Capture the cell that displays the provided text and extract its (x, y) central coordinate. 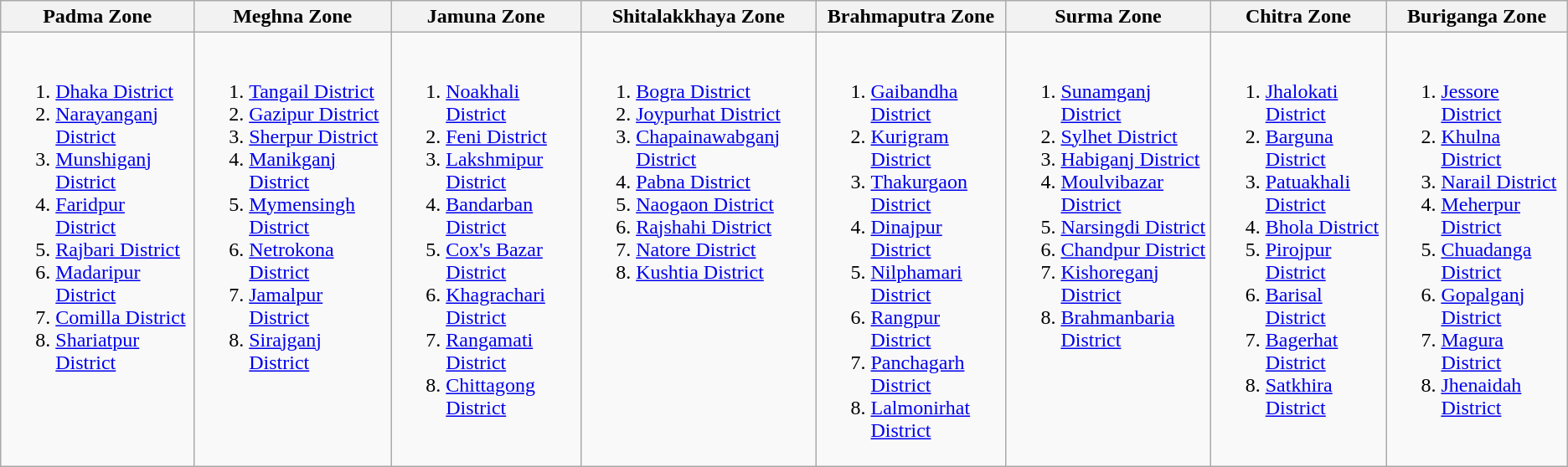
Bogra DistrictJoypurhat DistrictChapainawabganj DistrictPabna DistrictNaogaon DistrictRajshahi DistrictNatore DistrictKushtia District (699, 249)
Brahmaputra Zone (911, 17)
Sunamganj DistrictSylhet DistrictHabiganj DistrictMoulvibazar DistrictNarsingdi DistrictChandpur DistrictKishoreganj DistrictBrahmanbaria District (1108, 249)
Meghna Zone (293, 17)
Shitalakkhaya Zone (699, 17)
Dhaka DistrictNarayanganj DistrictMunshiganj DistrictFaridpur DistrictRajbari DistrictMadaripur DistrictComilla DistrictShariatpur District (97, 249)
Tangail DistrictGazipur DistrictSherpur DistrictManikganj DistrictMymensingh DistrictNetrokona DistrictJamalpur DistrictSirajganj District (293, 249)
Buriganga Zone (1477, 17)
Padma Zone (97, 17)
Chitra Zone (1298, 17)
Gaibandha DistrictKurigram DistrictThakurgaon DistrictDinajpur DistrictNilphamari DistrictRangpur DistrictPanchagarh DistrictLalmonirhat District (911, 249)
Jessore DistrictKhulna DistrictNarail DistrictMeherpur DistrictChuadanga DistrictGopalganj DistrictMagura DistrictJhenaidah District (1477, 249)
Surma Zone (1108, 17)
Jhalokati DistrictBarguna DistrictPatuakhali DistrictBhola DistrictPirojpur DistrictBarisal DistrictBagerhat DistrictSatkhira District (1298, 249)
Noakhali DistrictFeni DistrictLakshmipur DistrictBandarban DistrictCox's Bazar DistrictKhagrachari DistrictRangamati DistrictChittagong District (486, 249)
Jamuna Zone (486, 17)
